Capture the cell that displays the provided text and extract its (x, y) central coordinate. 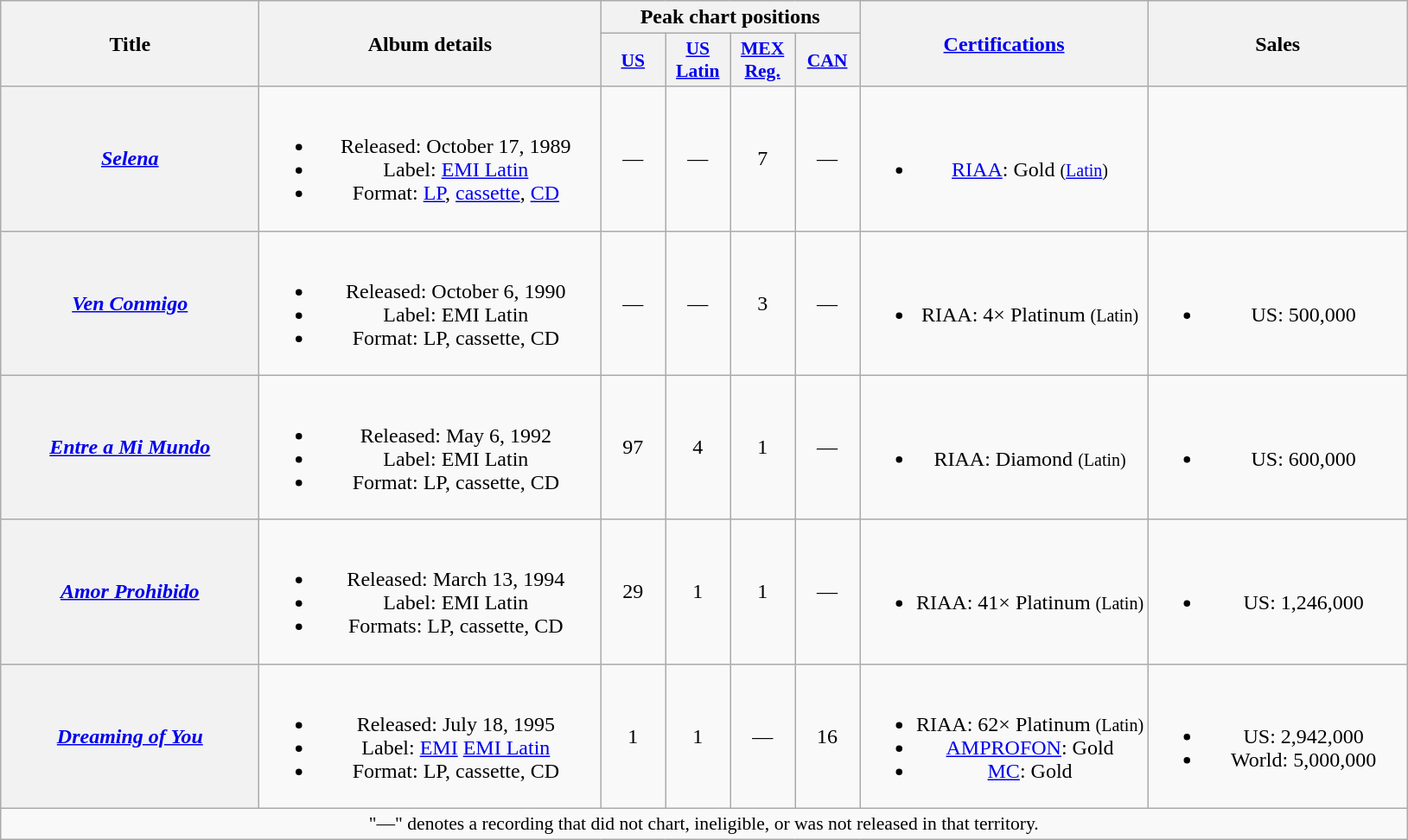
Released: July 18, 1995Label: EMI EMI LatinFormat: LP, cassette, CD (430, 736)
Amor Prohibido (130, 591)
US: 500,000 (1277, 302)
16 (828, 736)
RIAA: 41× Platinum (Latin) (1003, 591)
3 (762, 302)
Released: May 6, 1992Label: EMI LatinFormat: LP, cassette, CD (430, 448)
Title (130, 43)
US: 600,000 (1277, 448)
Ven Conmigo (130, 302)
97 (633, 448)
Released: March 13, 1994Label: EMI LatinFormats: LP, cassette, CD (430, 591)
US: 1,246,000 (1277, 591)
US (633, 60)
"—" denotes a recording that did not chart, ineligible, or was not released in that territory. (704, 824)
Certifications (1003, 43)
Released: October 17, 1989Label: EMI LatinFormat: LP, cassette, CD (430, 159)
Dreaming of You (130, 736)
Sales (1277, 43)
US: 2,942,000World: 5,000,000 (1277, 736)
4 (698, 448)
CAN (828, 60)
Peak chart positions (730, 17)
Entre a Mi Mundo (130, 448)
USLatin (698, 60)
29 (633, 591)
Selena (130, 159)
RIAA: Gold (Latin) (1003, 159)
7 (762, 159)
RIAA: 4× Platinum (Latin) (1003, 302)
RIAA: Diamond (Latin) (1003, 448)
Album details (430, 43)
Released: October 6, 1990Label: EMI LatinFormat: LP, cassette, CD (430, 302)
MEXReg. (762, 60)
RIAA: 62× Platinum (Latin)AMPROFON: GoldMC: Gold (1003, 736)
